Detect which cell encompasses the target text, then output its [X, Y] center coordinate. 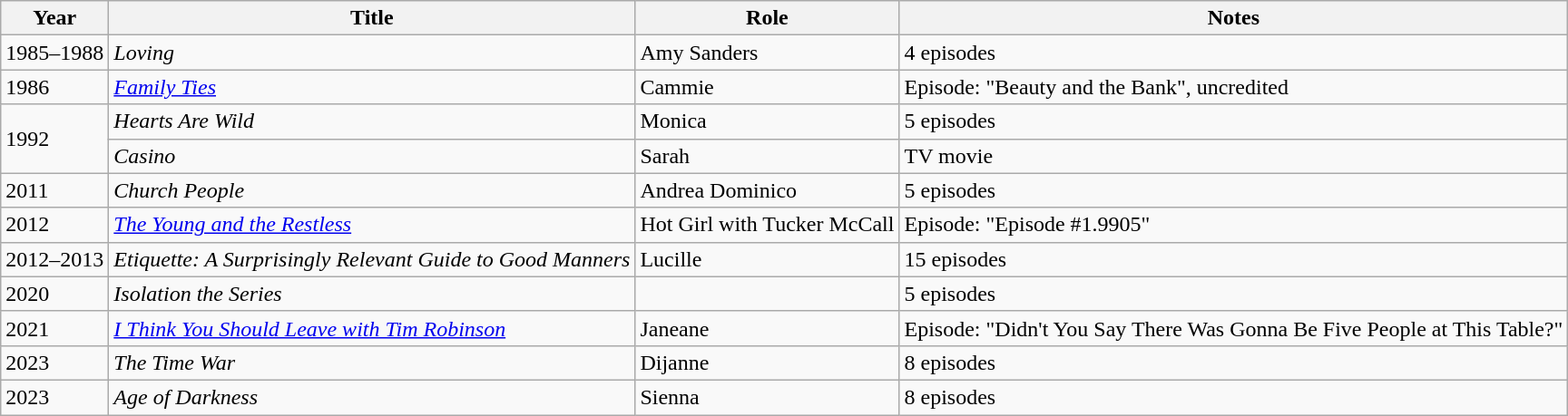
The Time War [372, 363]
Amy Sanders [768, 53]
Family Ties [372, 87]
Lucille [768, 259]
Dijanne [768, 363]
Notes [1234, 18]
2020 [54, 294]
I Think You Should Leave with Tim Robinson [372, 328]
2011 [54, 190]
Title [372, 18]
Role [768, 18]
Andrea Dominico [768, 190]
2012 [54, 225]
1986 [54, 87]
1985–1988 [54, 53]
Sienna [768, 397]
Year [54, 18]
Church People [372, 190]
Hearts Are Wild [372, 121]
Episode: "Episode #1.9905" [1234, 225]
Episode: "Didn't You Say There Was Gonna Be Five People at This Table?" [1234, 328]
2021 [54, 328]
Isolation the Series [372, 294]
15 episodes [1234, 259]
Monica [768, 121]
Casino [372, 156]
Janeane [768, 328]
Etiquette: A Surprisingly Relevant Guide to Good Manners [372, 259]
Episode: "Beauty and the Bank", uncredited [1234, 87]
Age of Darkness [372, 397]
4 episodes [1234, 53]
1992 [54, 139]
Loving [372, 53]
2012–2013 [54, 259]
The Young and the Restless [372, 225]
Hot Girl with Tucker McCall [768, 225]
Cammie [768, 87]
TV movie [1234, 156]
Sarah [768, 156]
